Provide the [X, Y] coordinate of the cell's center where the given text is located.  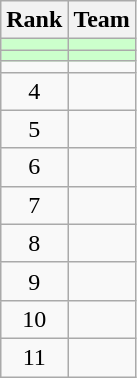
11 [34, 357]
9 [34, 281]
7 [34, 205]
8 [34, 243]
6 [34, 167]
Rank [34, 20]
5 [34, 129]
4 [34, 91]
Team [102, 20]
10 [34, 319]
